Scan for the cell matching the given text and deliver its [X, Y] coordinate at center. 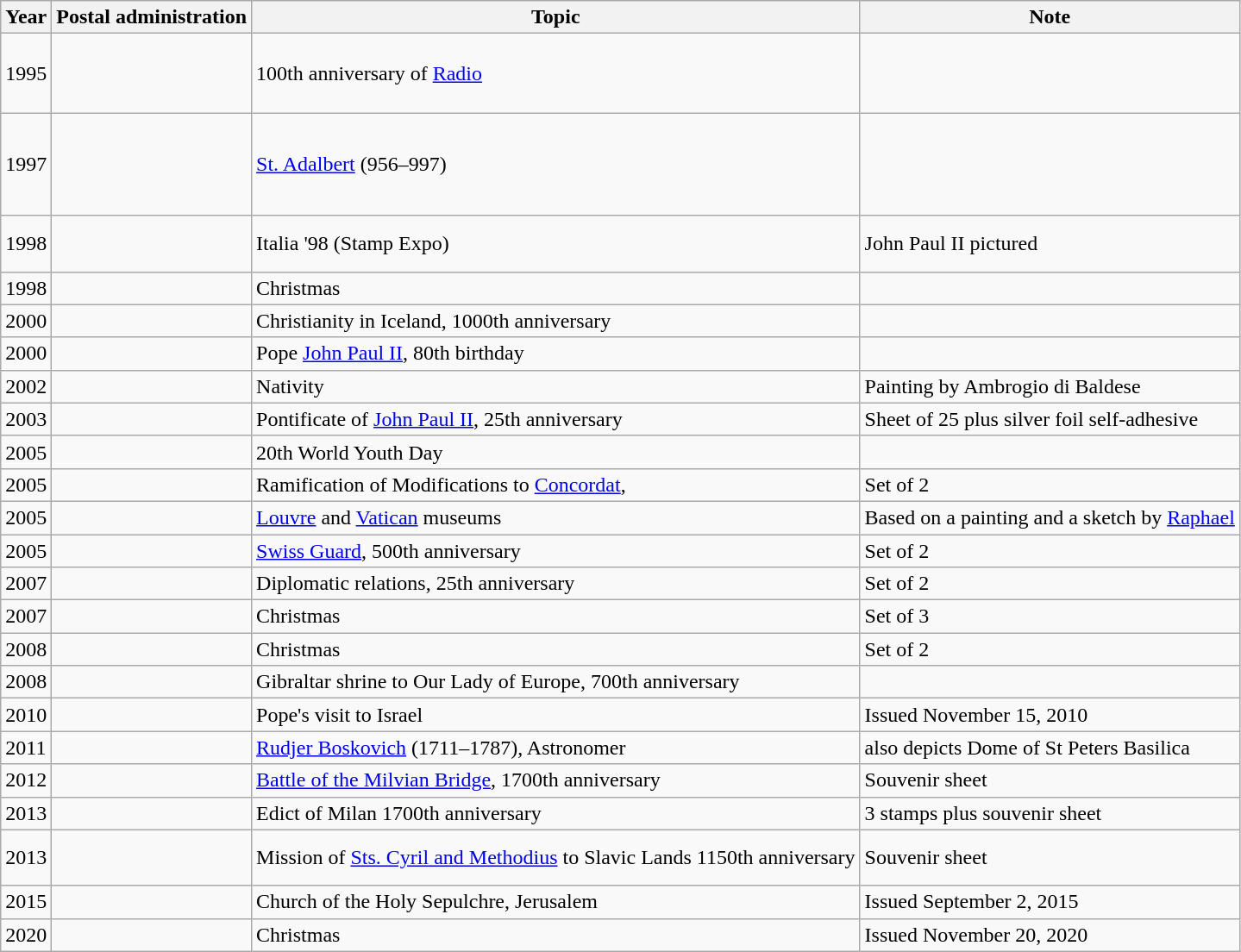
2002 [26, 386]
Christianity in Iceland, 1000th anniversary [555, 321]
2015 [26, 902]
Mission of Sts. Cyril and Methodius to Slavic Lands 1150th anniversary [555, 857]
Based on a painting and a sketch by Raphael [1050, 517]
Italia '98 (Stamp Expo) [555, 243]
Issued September 2, 2015 [1050, 902]
Gibraltar shrine to Our Lady of Europe, 700th anniversary [555, 682]
Rudjer Boskovich (1711–1787), Astronomer [555, 748]
Church of the Holy Sepulchre, Jerusalem [555, 902]
2011 [26, 748]
2003 [26, 419]
Louvre and Vatican museums [555, 517]
Issued November 15, 2010 [1050, 715]
Pope's visit to Israel [555, 715]
Edict of Milan 1700th anniversary [555, 813]
John Paul II pictured [1050, 243]
Painting by Ambrogio di Baldese [1050, 386]
2012 [26, 780]
Sheet of 25 plus silver foil self-adhesive [1050, 419]
100th anniversary of Radio [555, 73]
Topic [555, 17]
Swiss Guard, 500th anniversary [555, 551]
Ramification of Modifications to Concordat, [555, 485]
Year [26, 17]
2010 [26, 715]
Issued November 20, 2020 [1050, 935]
Diplomatic relations, 25th anniversary [555, 584]
3 stamps plus souvenir sheet [1050, 813]
Pope John Paul II, 80th birthday [555, 354]
Set of 3 [1050, 617]
Nativity [555, 386]
Postal administration [152, 17]
Note [1050, 17]
Pontificate of John Paul II, 25th anniversary [555, 419]
2020 [26, 935]
Battle of the Milvian Bridge, 1700th anniversary [555, 780]
St. Adalbert (956–997) [555, 164]
20th World Youth Day [555, 452]
1995 [26, 73]
1997 [26, 164]
also depicts Dome of St Peters Basilica [1050, 748]
